Locate the cell with the specified text and output its (X, Y) center coordinate. 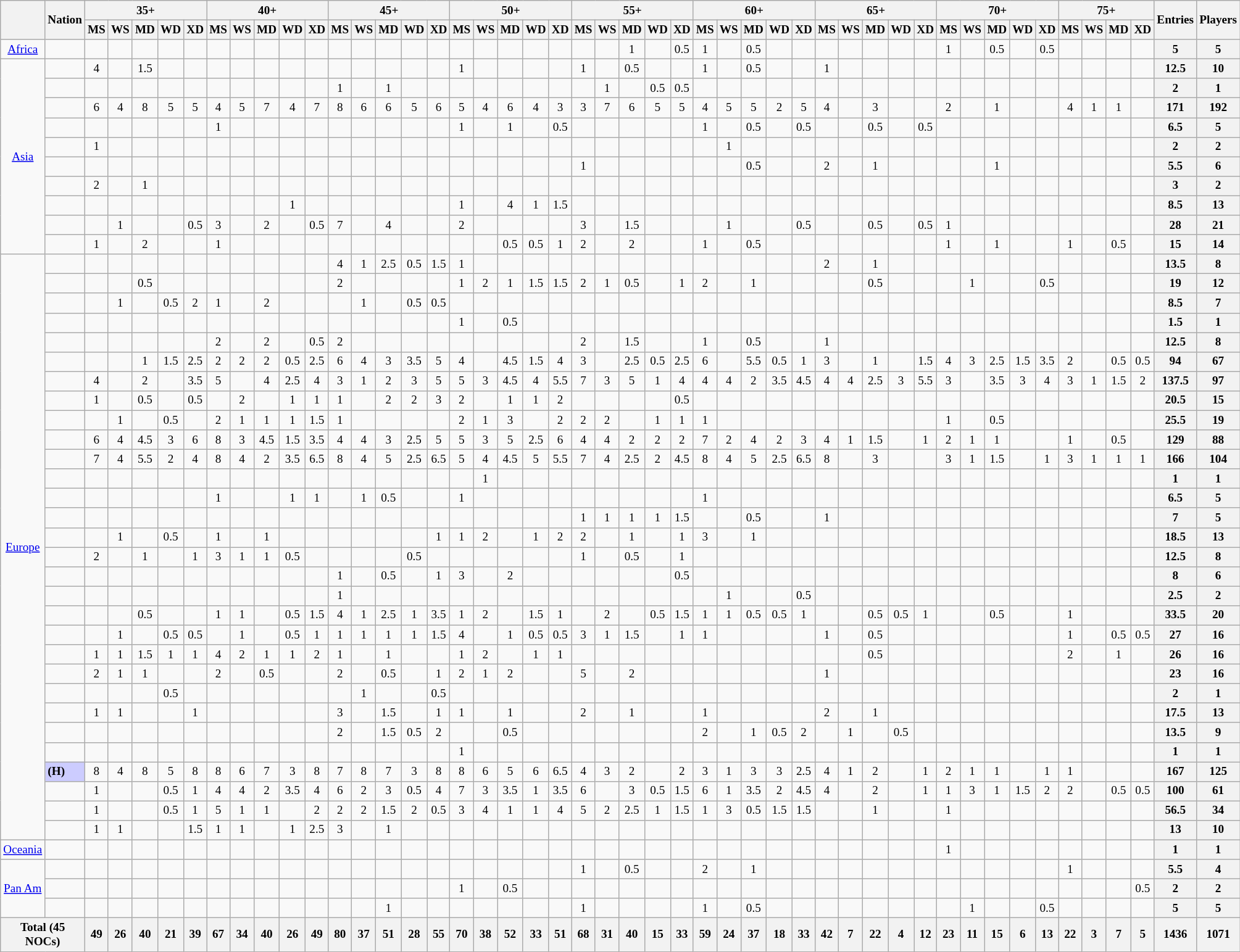
45+ (389, 10)
55 (438, 935)
137.5 (1175, 381)
60+ (754, 10)
39 (195, 935)
59 (705, 935)
31 (607, 935)
24 (728, 935)
Nation (65, 20)
25.5 (1175, 420)
68 (583, 935)
104 (1218, 459)
80 (340, 935)
Total (45 NOCs) (43, 935)
70 (462, 935)
Oceania (23, 850)
52 (510, 935)
33.5 (1175, 615)
171 (1175, 108)
Africa (23, 49)
18.5 (1175, 537)
125 (1218, 772)
100 (1175, 791)
1071 (1218, 935)
42 (826, 935)
167 (1175, 772)
97 (1218, 381)
Entries (1175, 20)
Pan Am (23, 888)
35+ (146, 10)
14 (1218, 244)
61 (1218, 791)
129 (1175, 440)
70+ (997, 10)
9 (1218, 732)
94 (1175, 362)
17.5 (1175, 713)
192 (1218, 108)
88 (1218, 440)
18 (779, 935)
20.5 (1175, 400)
75+ (1106, 10)
20 (1218, 615)
56.5 (1175, 811)
1436 (1175, 935)
(H) (65, 772)
38 (485, 935)
11 (973, 935)
50+ (511, 10)
65+ (875, 10)
Asia (23, 156)
Players (1218, 20)
166 (1175, 459)
Europe (23, 547)
27 (1175, 635)
55+ (632, 10)
40+ (268, 10)
